Locate the cell with the specified text and output its [x, y] center coordinate. 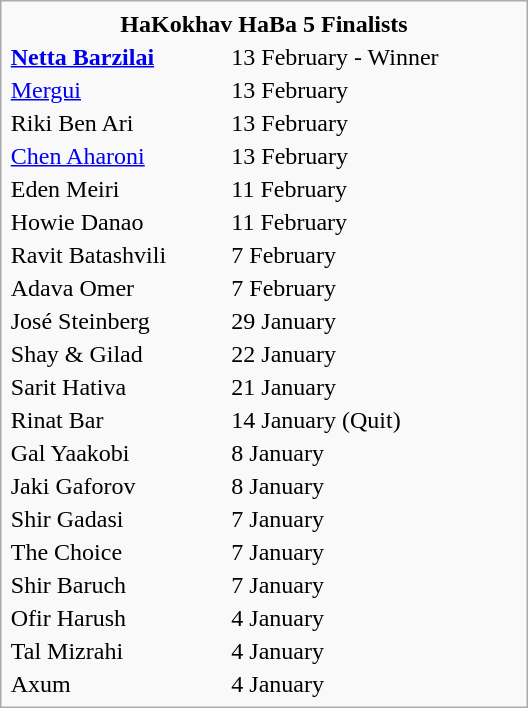
Shir Gadasi [118, 519]
Ravit Batashvili [118, 255]
Adava Omer [118, 288]
Sarit Hativa [118, 387]
Jaki Gaforov [118, 486]
29 January [374, 321]
José Steinberg [118, 321]
Chen Aharoni [118, 156]
Riki Ben Ari [118, 123]
Axum [118, 684]
Ofir Harush [118, 618]
Tal Mizrahi [118, 651]
Gal Yaakobi [118, 453]
Rinat Bar [118, 420]
21 January [374, 387]
Mergui [118, 90]
Shay & Gilad [118, 354]
The Choice [118, 552]
Eden Meiri [118, 189]
22 January [374, 354]
Shir Baruch [118, 585]
13 February - Winner [374, 57]
14 January (Quit) [374, 420]
Netta Barzilai [118, 57]
Howie Danao [118, 222]
HaKokhav HaBa 5 Finalists [264, 24]
